Determine the (x, y) coordinate at the center of the cell enclosing the given text.  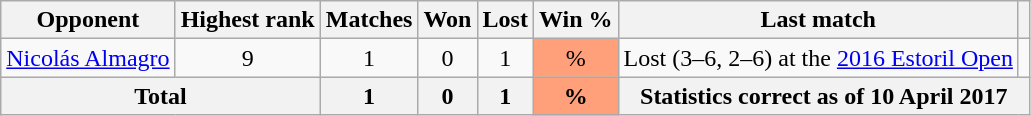
Statistics correct as of 10 April 2017 (824, 96)
Won (448, 20)
Last match (818, 20)
Lost (505, 20)
Opponent (88, 20)
Highest rank (248, 20)
Nicolás Almagro (88, 58)
Lost (3–6, 2–6) at the 2016 Estoril Open (818, 58)
Total (160, 96)
9 (248, 58)
Matches (369, 20)
Win % (576, 20)
